Detect which cell encompasses the target text, then output its (X, Y) center coordinate. 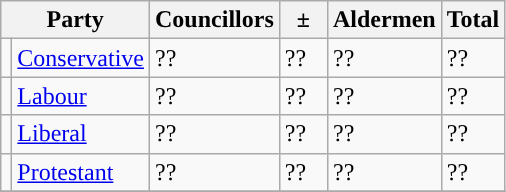
Aldermen (384, 20)
Total (473, 20)
Conservative (81, 58)
Liberal (81, 134)
± (303, 20)
Labour (81, 96)
Councillors (215, 20)
Protestant (81, 172)
Party (76, 20)
